From the cell containing the given text, extract its center point as [x, y] coordinate. 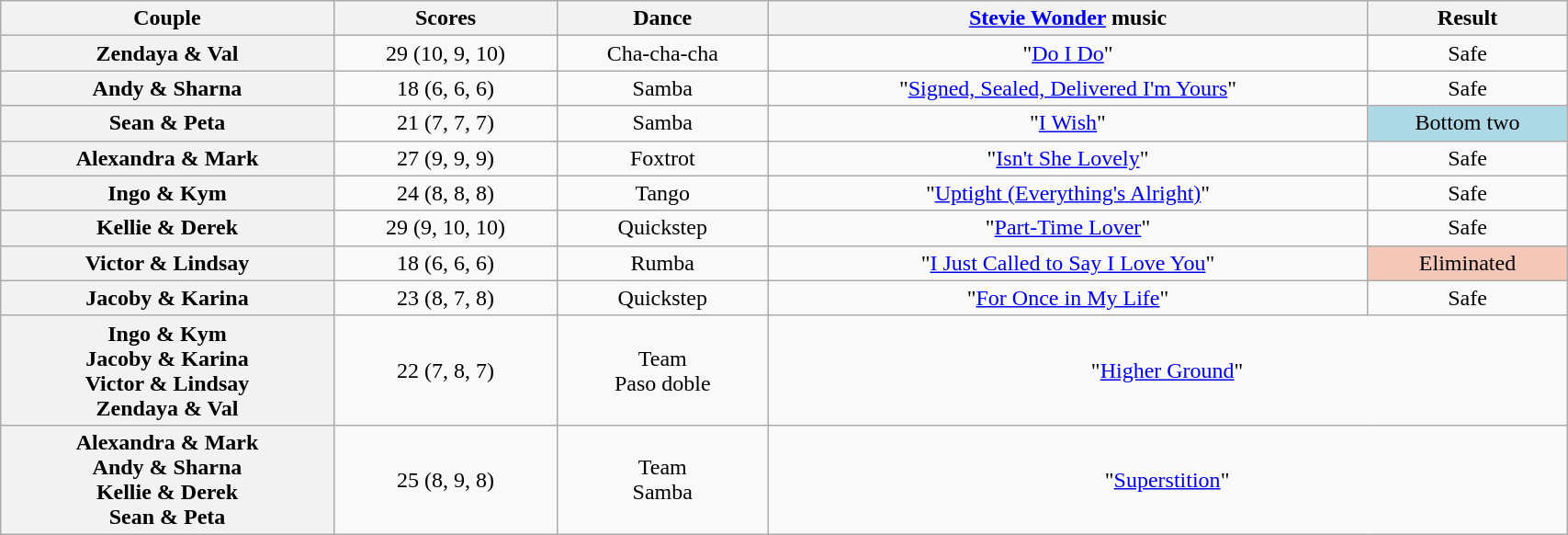
"Isn't She Lovely" [1068, 158]
Tango [663, 193]
Zendaya & Val [167, 53]
25 (8, 9, 8) [446, 480]
Cha-cha-cha [663, 53]
Jacoby & Karina [167, 298]
Alexandra & MarkAndy & SharnaKellie & DerekSean & Peta [167, 480]
29 (10, 9, 10) [446, 53]
"Signed, Sealed, Delivered I'm Yours" [1068, 88]
"Higher Ground" [1168, 370]
TeamPaso doble [663, 370]
"Do I Do" [1068, 53]
"I Wish" [1068, 123]
Eliminated [1467, 263]
TeamSamba [663, 480]
"I Just Called to Say I Love You" [1068, 263]
"Part-Time Lover" [1068, 228]
23 (8, 7, 8) [446, 298]
Rumba [663, 263]
Dance [663, 18]
"For Once in My Life" [1068, 298]
Result [1467, 18]
Andy & Sharna [167, 88]
Bottom two [1467, 123]
Victor & Lindsay [167, 263]
Alexandra & Mark [167, 158]
29 (9, 10, 10) [446, 228]
Foxtrot [663, 158]
Ingo & KymJacoby & KarinaVictor & LindsayZendaya & Val [167, 370]
27 (9, 9, 9) [446, 158]
Kellie & Derek [167, 228]
Stevie Wonder music [1068, 18]
Couple [167, 18]
21 (7, 7, 7) [446, 123]
"Uptight (Everything's Alright)" [1068, 193]
Sean & Peta [167, 123]
24 (8, 8, 8) [446, 193]
22 (7, 8, 7) [446, 370]
Scores [446, 18]
Ingo & Kym [167, 193]
"Superstition" [1168, 480]
